Provide the (x, y) coordinate of the cell's center where the given text is located.  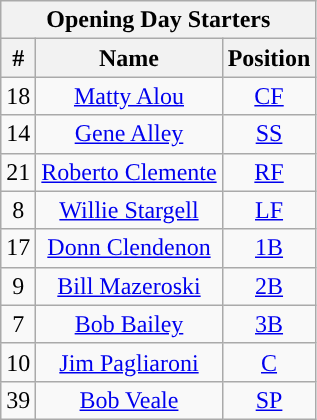
Opening Day Starters (158, 20)
14 (18, 134)
3B (269, 324)
SP (269, 400)
Gene Alley (129, 134)
39 (18, 400)
Roberto Clemente (129, 172)
8 (18, 210)
CF (269, 96)
Bob Bailey (129, 324)
RF (269, 172)
17 (18, 248)
Willie Stargell (129, 210)
9 (18, 286)
LF (269, 210)
Bob Veale (129, 400)
Matty Alou (129, 96)
21 (18, 172)
Bill Mazeroski (129, 286)
Name (129, 58)
SS (269, 134)
1B (269, 248)
C (269, 362)
# (18, 58)
Donn Clendenon (129, 248)
Jim Pagliaroni (129, 362)
7 (18, 324)
2B (269, 286)
18 (18, 96)
Position (269, 58)
10 (18, 362)
